Find where the given text appears and provide that cell's center as (x, y) coordinate. 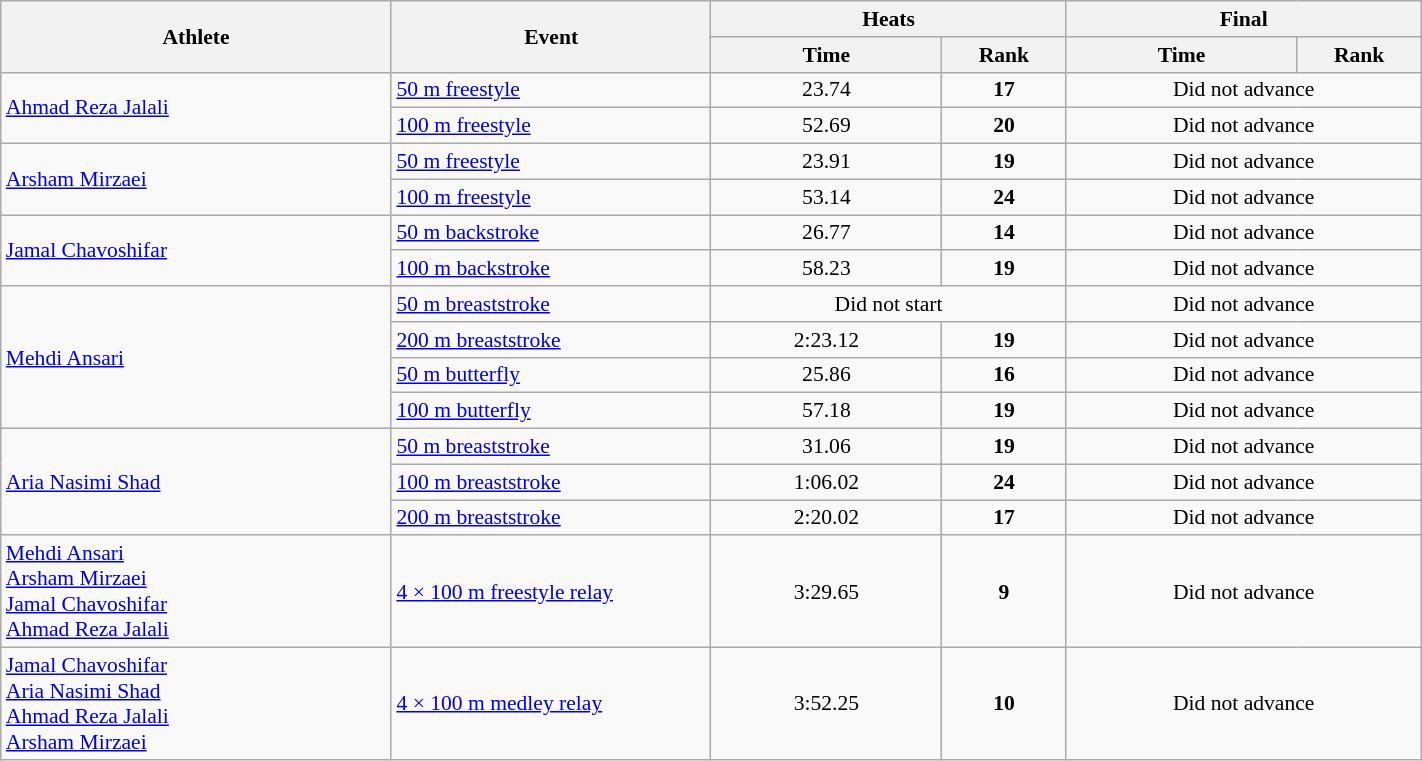
Event (551, 36)
1:06.02 (826, 482)
14 (1004, 233)
25.86 (826, 375)
Did not start (888, 304)
50 m butterfly (551, 375)
100 m backstroke (551, 269)
16 (1004, 375)
52.69 (826, 126)
3:52.25 (826, 704)
Mehdi AnsariArsham MirzaeiJamal ChavoshifarAhmad Reza Jalali (196, 592)
9 (1004, 592)
Jamal ChavoshifarAria Nasimi ShadAhmad Reza JalaliArsham Mirzaei (196, 704)
57.18 (826, 411)
26.77 (826, 233)
10 (1004, 704)
Athlete (196, 36)
2:23.12 (826, 340)
4 × 100 m medley relay (551, 704)
4 × 100 m freestyle relay (551, 592)
Ahmad Reza Jalali (196, 108)
Mehdi Ansari (196, 357)
31.06 (826, 447)
100 m breaststroke (551, 482)
2:20.02 (826, 518)
20 (1004, 126)
Heats (888, 19)
Arsham Mirzaei (196, 180)
3:29.65 (826, 592)
100 m butterfly (551, 411)
50 m backstroke (551, 233)
23.91 (826, 162)
Final (1244, 19)
Aria Nasimi Shad (196, 482)
53.14 (826, 197)
Jamal Chavoshifar (196, 250)
58.23 (826, 269)
23.74 (826, 90)
